From the cell containing the given text, extract its center point as [X, Y] coordinate. 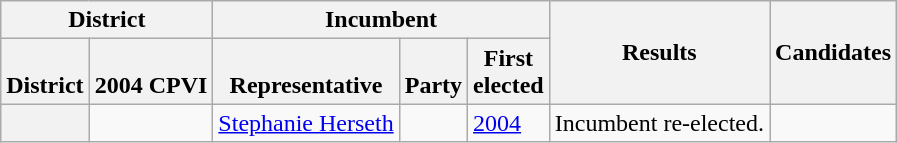
Incumbent [381, 20]
Stephanie Herseth [306, 123]
Firstelected [509, 72]
Party [433, 72]
Candidates [834, 52]
2004 CPVI [151, 72]
Representative [306, 72]
2004 [509, 123]
Incumbent re-elected. [659, 123]
Results [659, 52]
